Determine the [x, y] coordinate at the center of the cell enclosing the given text.  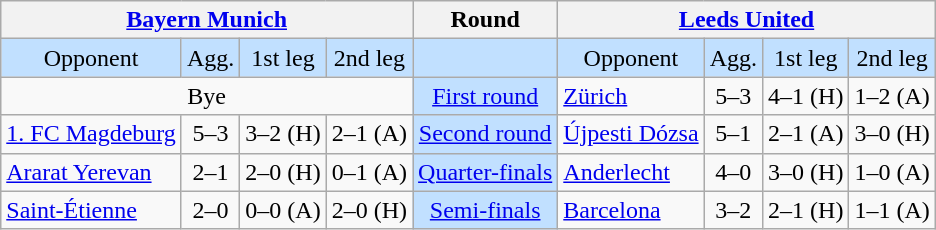
Bayern Munich [207, 20]
Anderlecht [631, 172]
Újpesti Dózsa [631, 134]
Quarter-finals [486, 172]
3–2 (H) [283, 134]
2–0 [210, 210]
4–1 (H) [806, 96]
4–0 [733, 172]
Bye [207, 96]
Saint-Étienne [92, 210]
Round [486, 20]
Barcelona [631, 210]
Ararat Yerevan [92, 172]
Second round [486, 134]
0–1 (A) [369, 172]
2–1 [210, 172]
First round [486, 96]
1. FC Magdeburg [92, 134]
5–1 [733, 134]
1–0 (A) [892, 172]
Zürich [631, 96]
1–1 (A) [892, 210]
0–0 (A) [283, 210]
Leeds United [747, 20]
Semi-finals [486, 210]
1–2 (A) [892, 96]
2–1 (H) [806, 210]
3–2 [733, 210]
